Scan for the cell matching the given text and deliver its (x, y) coordinate at center. 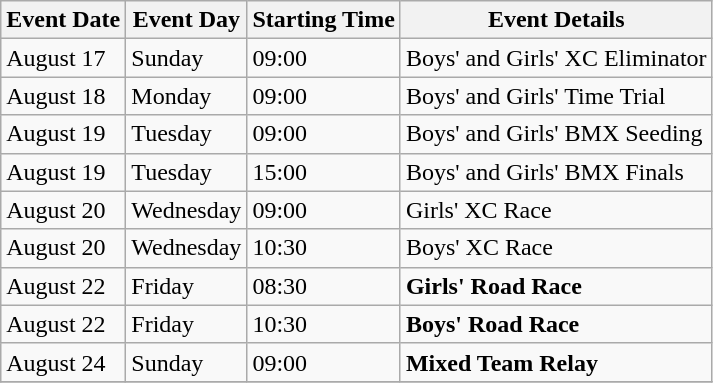
15:00 (324, 172)
Event Day (186, 20)
08:30 (324, 286)
Event Date (64, 20)
Monday (186, 96)
Girls' XC Race (556, 210)
Boys' and Girls' BMX Finals (556, 172)
Girls' Road Race (556, 286)
Boys' XC Race (556, 248)
Boys' and Girls' XC Eliminator (556, 58)
August 17 (64, 58)
August 24 (64, 362)
Mixed Team Relay (556, 362)
Boys' and Girls' BMX Seeding (556, 134)
Starting Time (324, 20)
Event Details (556, 20)
Boys' Road Race (556, 324)
Boys' and Girls' Time Trial (556, 96)
August 18 (64, 96)
